For the text-containing cell, return its midpoint in [x, y] coordinate format. 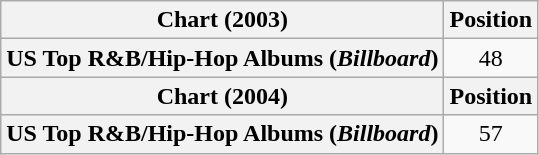
48 [491, 58]
Chart (2004) [222, 96]
Chart (2003) [222, 20]
57 [491, 134]
